Find where the given text appears and provide that cell's center as (x, y) coordinate. 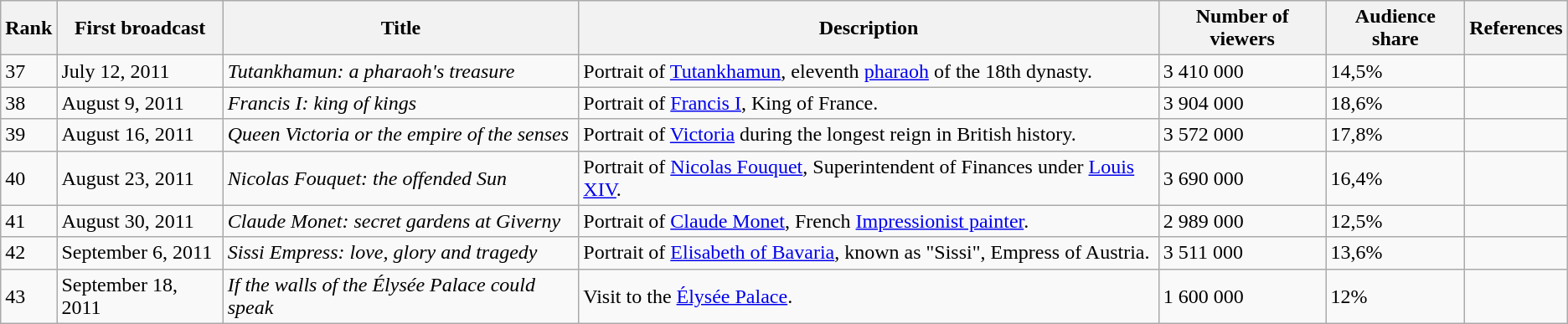
September 6, 2011 (140, 253)
14,5% (1395, 71)
42 (28, 253)
Francis I: king of kings (400, 103)
If the walls of the Élysée Palace could speak (400, 296)
September 18, 2011 (140, 296)
3 511 000 (1242, 253)
August 9, 2011 (140, 103)
37 (28, 71)
Portrait of Nicolas Fouquet, Superintendent of Finances under Louis XIV. (869, 177)
Queen Victoria or the empire of the senses (400, 135)
17,8% (1395, 135)
Visit to the Élysée Palace. (869, 296)
12,5% (1395, 221)
3 572 000 (1242, 135)
Tutankhamun: a pharaoh's treasure (400, 71)
August 16, 2011 (140, 135)
References (1516, 28)
Portrait of Elisabeth of Bavaria, known as "Sissi", Empress of Austria. (869, 253)
2 989 000 (1242, 221)
Portrait of Francis I, King of France. (869, 103)
1 600 000 (1242, 296)
18,6% (1395, 103)
Title (400, 28)
Portrait of Tutankhamun, eleventh pharaoh of the 18th dynasty. (869, 71)
Claude Monet: secret gardens at Giverny (400, 221)
39 (28, 135)
Audience share (1395, 28)
August 23, 2011 (140, 177)
12% (1395, 296)
Portrait of Claude Monet, French Impressionist painter. (869, 221)
Portrait of Victoria during the longest reign in British history. (869, 135)
41 (28, 221)
40 (28, 177)
First broadcast (140, 28)
38 (28, 103)
3 904 000 (1242, 103)
July 12, 2011 (140, 71)
43 (28, 296)
Rank (28, 28)
Number of viewers (1242, 28)
Sissi Empress: love, glory and tragedy (400, 253)
3 410 000 (1242, 71)
13,6% (1395, 253)
16,4% (1395, 177)
August 30, 2011 (140, 221)
Description (869, 28)
Nicolas Fouquet: the offended Sun (400, 177)
3 690 000 (1242, 177)
